Identify which cell holds the provided text, then report its (x, y) central coordinate. 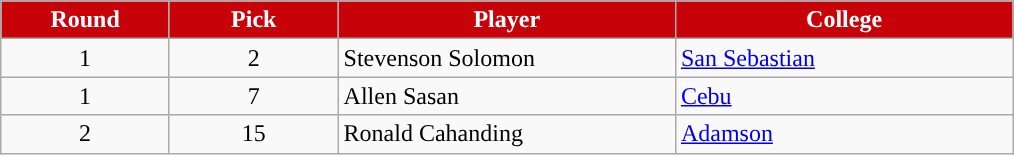
Allen Sasan (506, 96)
Round (86, 20)
San Sebastian (844, 58)
Cebu (844, 96)
15 (254, 134)
Pick (254, 20)
Ronald Cahanding (506, 134)
Player (506, 20)
7 (254, 96)
College (844, 20)
Stevenson Solomon (506, 58)
Adamson (844, 134)
